Identify which cell holds the provided text, then report its (X, Y) central coordinate. 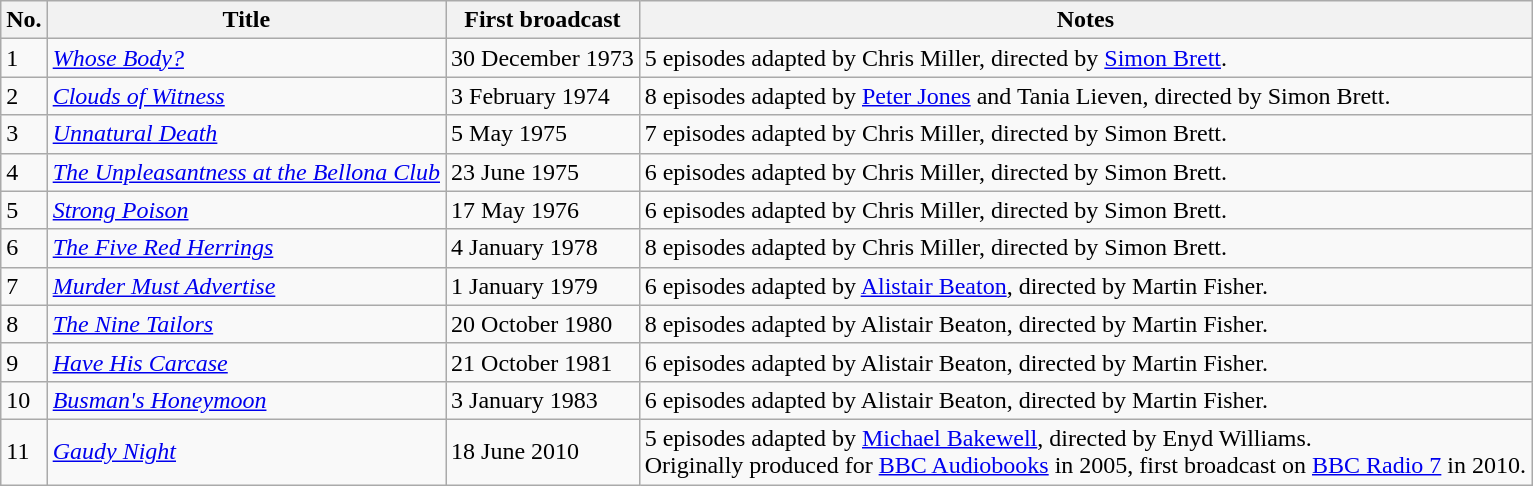
8 episodes adapted by Peter Jones and Tania Lieven, directed by Simon Brett. (1085, 96)
7 (24, 286)
5 episodes adapted by Chris Miller, directed by Simon Brett. (1085, 58)
Strong Poison (246, 210)
9 (24, 362)
The Five Red Herrings (246, 248)
4 January 1978 (543, 248)
Gaudy Night (246, 452)
8 (24, 324)
2 (24, 96)
Clouds of Witness (246, 96)
Whose Body? (246, 58)
1 January 1979 (543, 286)
Have His Carcase (246, 362)
17 May 1976 (543, 210)
3 February 1974 (543, 96)
11 (24, 452)
8 episodes adapted by Alistair Beaton, directed by Martin Fisher. (1085, 324)
7 episodes adapted by Chris Miller, directed by Simon Brett. (1085, 134)
18 June 2010 (543, 452)
6 (24, 248)
5 May 1975 (543, 134)
23 June 1975 (543, 172)
8 episodes adapted by Chris Miller, directed by Simon Brett. (1085, 248)
3 January 1983 (543, 400)
Notes (1085, 20)
First broadcast (543, 20)
4 (24, 172)
No. (24, 20)
Unnatural Death (246, 134)
Busman's Honeymoon (246, 400)
5 (24, 210)
The Unpleasantness at the Bellona Club (246, 172)
Murder Must Advertise (246, 286)
3 (24, 134)
10 (24, 400)
30 December 1973 (543, 58)
1 (24, 58)
The Nine Tailors (246, 324)
21 October 1981 (543, 362)
20 October 1980 (543, 324)
Title (246, 20)
